Scan for the cell matching the given text and deliver its (X, Y) coordinate at center. 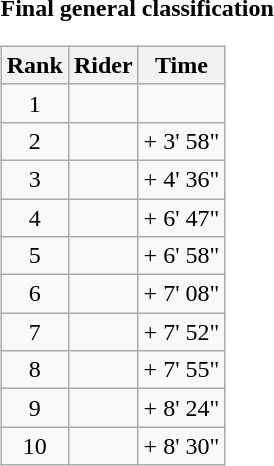
5 (34, 256)
Time (182, 65)
4 (34, 217)
8 (34, 370)
+ 7' 08" (182, 294)
Rank (34, 65)
+ 4' 36" (182, 179)
9 (34, 408)
+ 7' 55" (182, 370)
+ 6' 47" (182, 217)
6 (34, 294)
10 (34, 446)
7 (34, 332)
+ 7' 52" (182, 332)
2 (34, 141)
+ 3' 58" (182, 141)
+ 8' 24" (182, 408)
1 (34, 103)
3 (34, 179)
+ 6' 58" (182, 256)
+ 8' 30" (182, 446)
Rider (103, 65)
